Search for the cell housing the specified text and yield its (x, y) center coordinate. 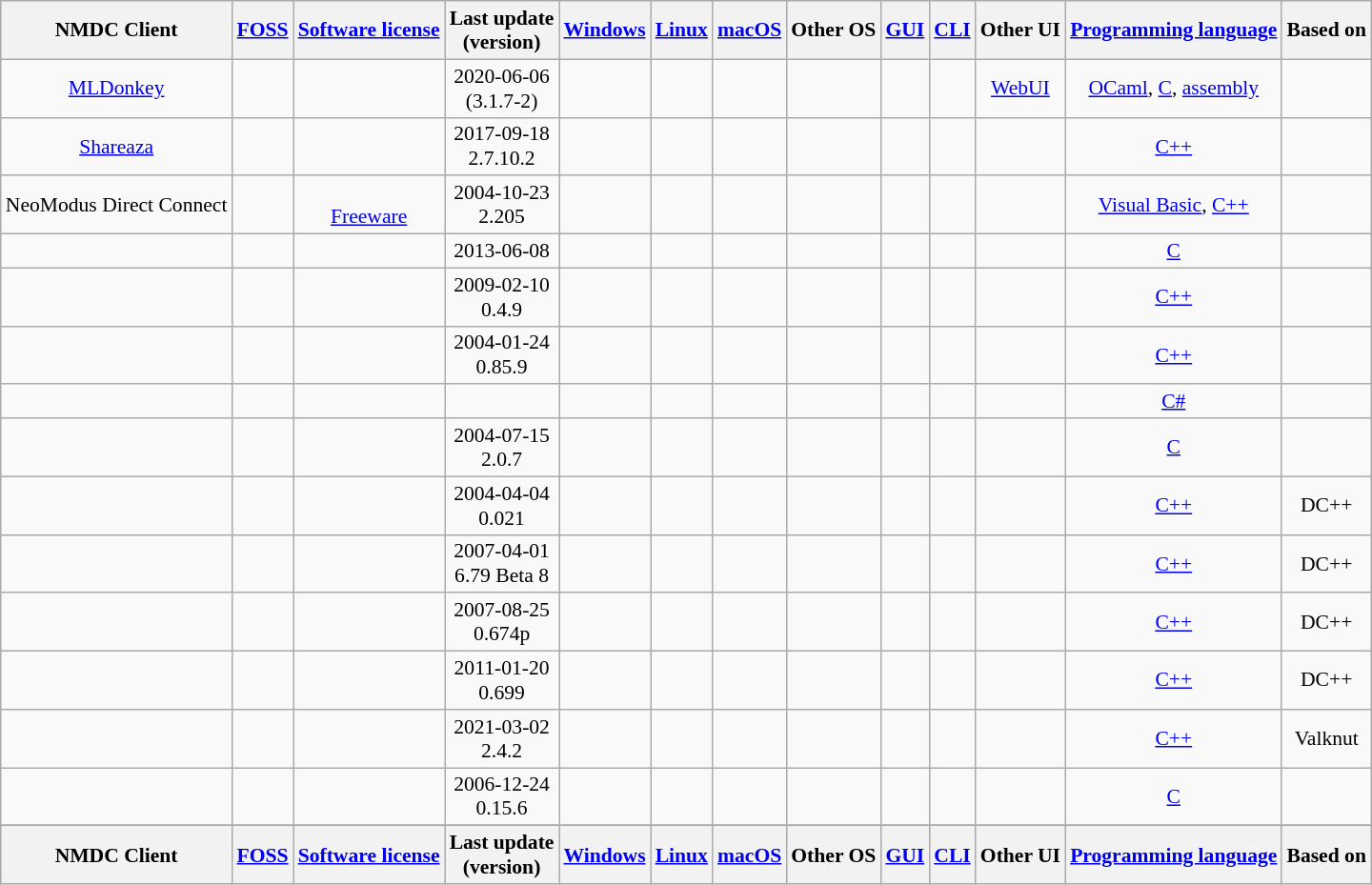
2006-12-240.15.6 (502, 796)
2017-09-182.7.10.2 (502, 147)
2004-10-232.205 (502, 206)
2004-01-240.85.9 (502, 354)
2020-06-06(3.1.7-2) (502, 88)
OCaml, C, assembly (1174, 88)
2021-03-022.4.2 (502, 739)
2004-07-152.0.7 (502, 448)
Valknut (1326, 739)
2009-02-100.4.9 (502, 297)
2007-04-016.79 Beta 8 (502, 564)
WebUI (1020, 88)
Freeware (370, 206)
C# (1174, 402)
NeoModus Direct Connect (116, 206)
2011-01-200.699 (502, 680)
MLDonkey (116, 88)
Shareaza (116, 147)
2004-04-040.021 (502, 505)
2007-08-250.674p (502, 623)
Visual Basic, C++ (1174, 206)
2013-06-08 (502, 251)
